Pinpoint the cell where the given text exists, returning its (X, Y) midpoint coordinate. 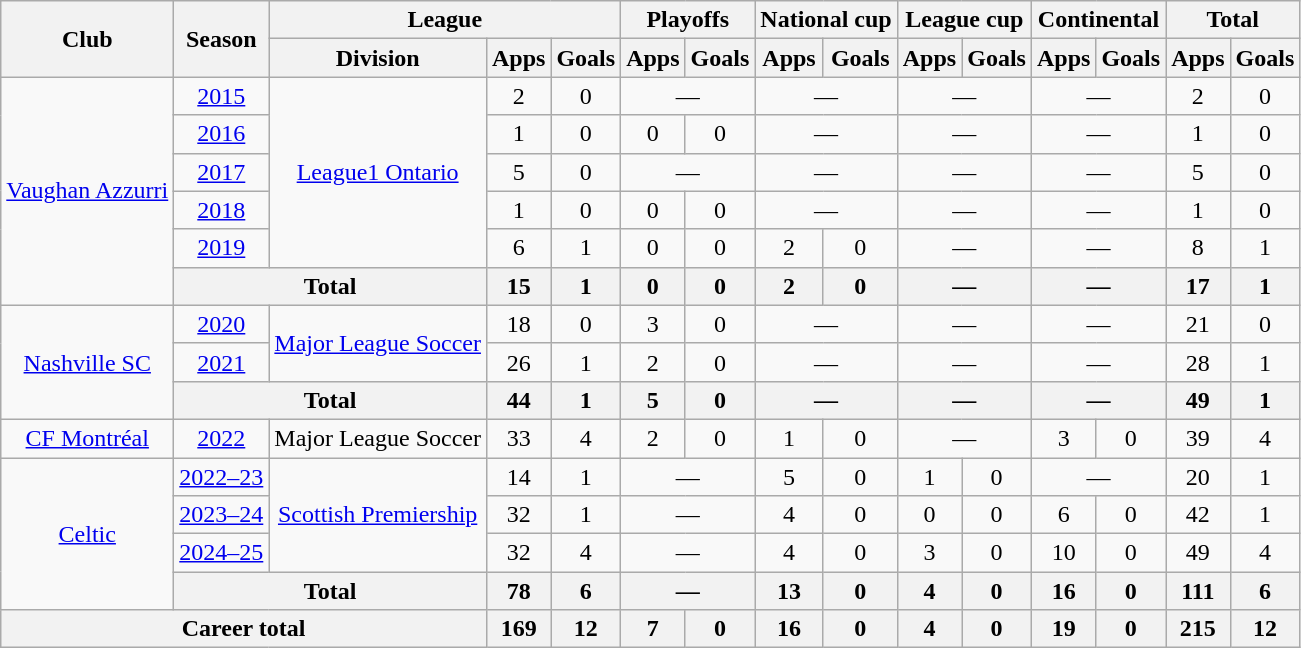
2019 (222, 248)
Playoffs (688, 20)
Season (222, 39)
78 (518, 591)
2024–25 (222, 553)
Celtic (88, 534)
2020 (222, 324)
26 (518, 362)
2016 (222, 134)
14 (518, 477)
19 (1063, 629)
39 (1198, 438)
League cup (964, 20)
League (445, 20)
2021 (222, 362)
169 (518, 629)
18 (518, 324)
2017 (222, 172)
Nashville SC (88, 362)
8 (1198, 248)
2023–24 (222, 515)
7 (653, 629)
Continental (1098, 20)
National cup (826, 20)
2022 (222, 438)
17 (1198, 286)
League1 Ontario (378, 172)
Scottish Premiership (378, 515)
21 (1198, 324)
111 (1198, 591)
2022–23 (222, 477)
42 (1198, 515)
44 (518, 400)
33 (518, 438)
2018 (222, 210)
15 (518, 286)
Division (378, 58)
Career total (244, 629)
13 (789, 591)
20 (1198, 477)
CF Montréal (88, 438)
Club (88, 39)
2015 (222, 96)
10 (1063, 553)
Vaughan Azzurri (88, 191)
28 (1198, 362)
215 (1198, 629)
